Extract the (X, Y) coordinate from the center of the cell holding the provided text.  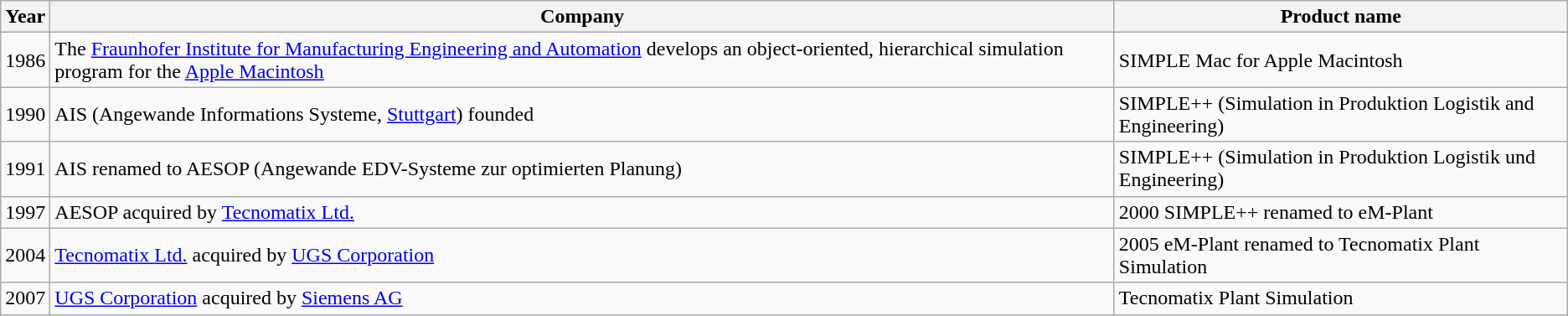
1997 (25, 212)
SIMPLE++ (Simulation in Produktion Logistik and Engineering) (1340, 114)
UGS Corporation acquired by Siemens AG (583, 298)
AESOP acquired by Tecnomatix Ltd. (583, 212)
SIMPLE Mac for Apple Macintosh (1340, 60)
2004 (25, 255)
AIS renamed to AESOP (Angewande EDV-Systeme zur optimierten Planung) (583, 169)
Product name (1340, 17)
Company (583, 17)
1991 (25, 169)
1990 (25, 114)
2000 SIMPLE++ renamed to eM-Plant (1340, 212)
SIMPLE++ (Simulation in Produktion Logistik und Engineering) (1340, 169)
2007 (25, 298)
AIS (Angewande Informations Systeme, Stuttgart) founded (583, 114)
Year (25, 17)
Tecnomatix Plant Simulation (1340, 298)
2005 eM-Plant renamed to Tecnomatix Plant Simulation (1340, 255)
Tecnomatix Ltd. acquired by UGS Corporation (583, 255)
1986 (25, 60)
